Extract the (X, Y) coordinate from the center of the cell holding the provided text.  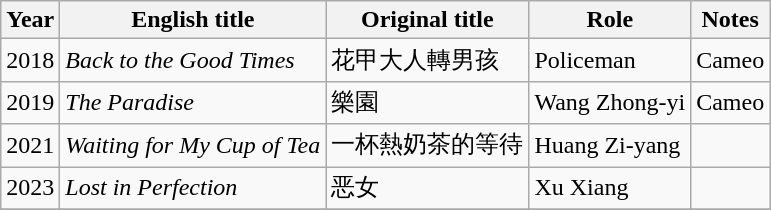
2019 (30, 102)
2018 (30, 60)
Original title (428, 20)
花甲大人轉男孩 (428, 60)
Notes (730, 20)
樂園 (428, 102)
Policeman (610, 60)
2021 (30, 146)
2023 (30, 188)
Huang Zi-yang (610, 146)
Lost in Perfection (193, 188)
Back to the Good Times (193, 60)
一杯熱奶茶的等待 (428, 146)
Xu Xiang (610, 188)
Waiting for My Cup of Tea (193, 146)
Year (30, 20)
The Paradise (193, 102)
Wang Zhong-yi (610, 102)
English title (193, 20)
恶女 (428, 188)
Role (610, 20)
